Extract the (X, Y) coordinate from the center of the cell holding the provided text.  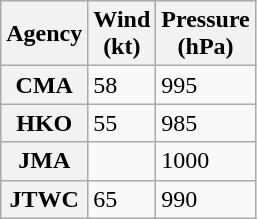
58 (122, 85)
JTWC (44, 199)
Pressure(hPa) (206, 34)
HKO (44, 123)
990 (206, 199)
65 (122, 199)
55 (122, 123)
Agency (44, 34)
1000 (206, 161)
CMA (44, 85)
995 (206, 85)
985 (206, 123)
Wind(kt) (122, 34)
JMA (44, 161)
